Identify which cell holds the provided text, then report its (X, Y) central coordinate. 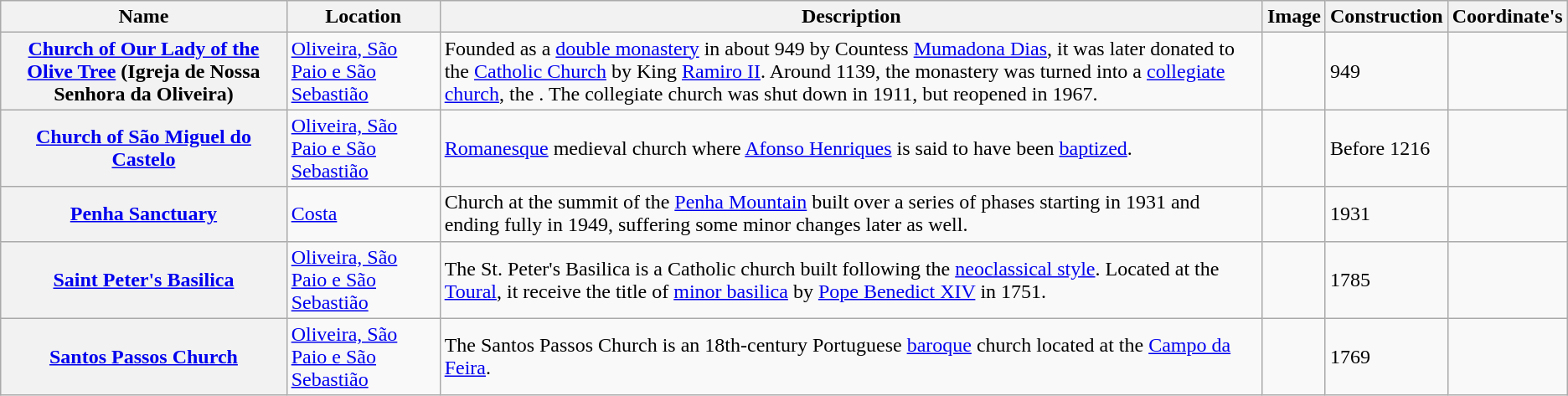
Coordinate's (1508, 17)
The Santos Passos Church is an 18th-century Portuguese baroque church located at the Campo da Feira. (851, 357)
Description (851, 17)
1769 (1386, 357)
Church of São Miguel do Castelo (144, 148)
1931 (1386, 214)
Costa (364, 214)
Saint Peter's Basilica (144, 280)
Construction (1386, 17)
1785 (1386, 280)
Church of Our Lady of the Olive Tree (Igreja de Nossa Senhora da Oliveira) (144, 71)
Romanesque medieval church where Afonso Henriques is said to have been baptized. (851, 148)
949 (1386, 71)
Image (1293, 17)
Location (364, 17)
Santos Passos Church (144, 357)
Penha Sanctuary (144, 214)
Name (144, 17)
Before 1216 (1386, 148)
